Provide the (x, y) coordinate of the cell's center where the given text is located.  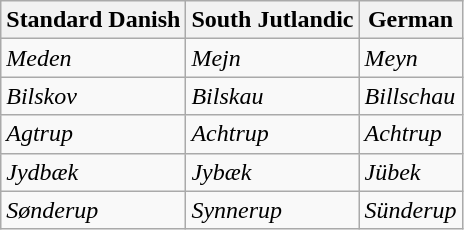
Mejn (272, 58)
Bilskau (272, 96)
Sønderup (94, 210)
Jybæk (272, 172)
Sünderup (410, 210)
Jydbæk (94, 172)
German (410, 20)
South Jutlandic (272, 20)
Meden (94, 58)
Standard Danish (94, 20)
Agtrup (94, 134)
Synnerup (272, 210)
Jübek (410, 172)
Bilskov (94, 96)
Meyn (410, 58)
Billschau (410, 96)
